Pinpoint the cell where the given text exists, returning its [x, y] midpoint coordinate. 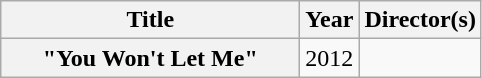
2012 [330, 58]
Year [330, 20]
"You Won't Let Me" [150, 58]
Director(s) [420, 20]
Title [150, 20]
